Return [X, Y] of the center of cell containing provided text 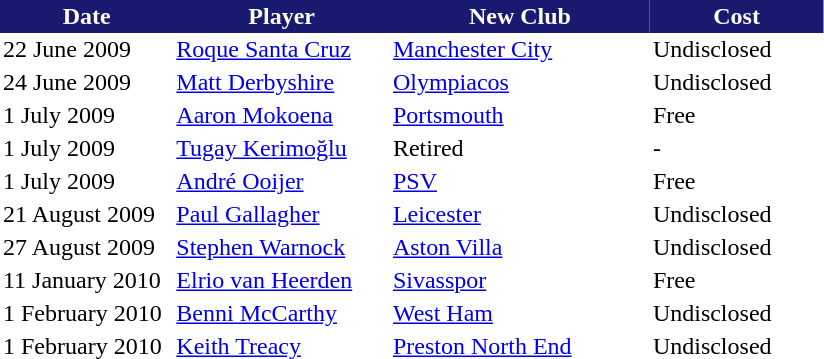
Matt Derbyshire [282, 82]
- [736, 148]
West Ham [520, 314]
Tugay Kerimoğlu [282, 148]
27 August 2009 [86, 248]
Portsmouth [520, 116]
Olympiacos [520, 82]
André Ooijer [282, 182]
PSV [520, 182]
Date [86, 16]
Sivasspor [520, 280]
Aston Villa [520, 248]
22 June 2009 [86, 50]
New Club [520, 16]
Roque Santa Cruz [282, 50]
Stephen Warnock [282, 248]
Leicester [520, 214]
Elrio van Heerden [282, 280]
11 January 2010 [86, 280]
Benni McCarthy [282, 314]
Paul Gallagher [282, 214]
21 August 2009 [86, 214]
1 February 2010 [86, 314]
Retired [520, 148]
24 June 2009 [86, 82]
Player [282, 16]
Aaron Mokoena [282, 116]
Manchester City [520, 50]
Cost [736, 16]
